Output the [X, Y] coordinate of the center of the cell containing the given text.  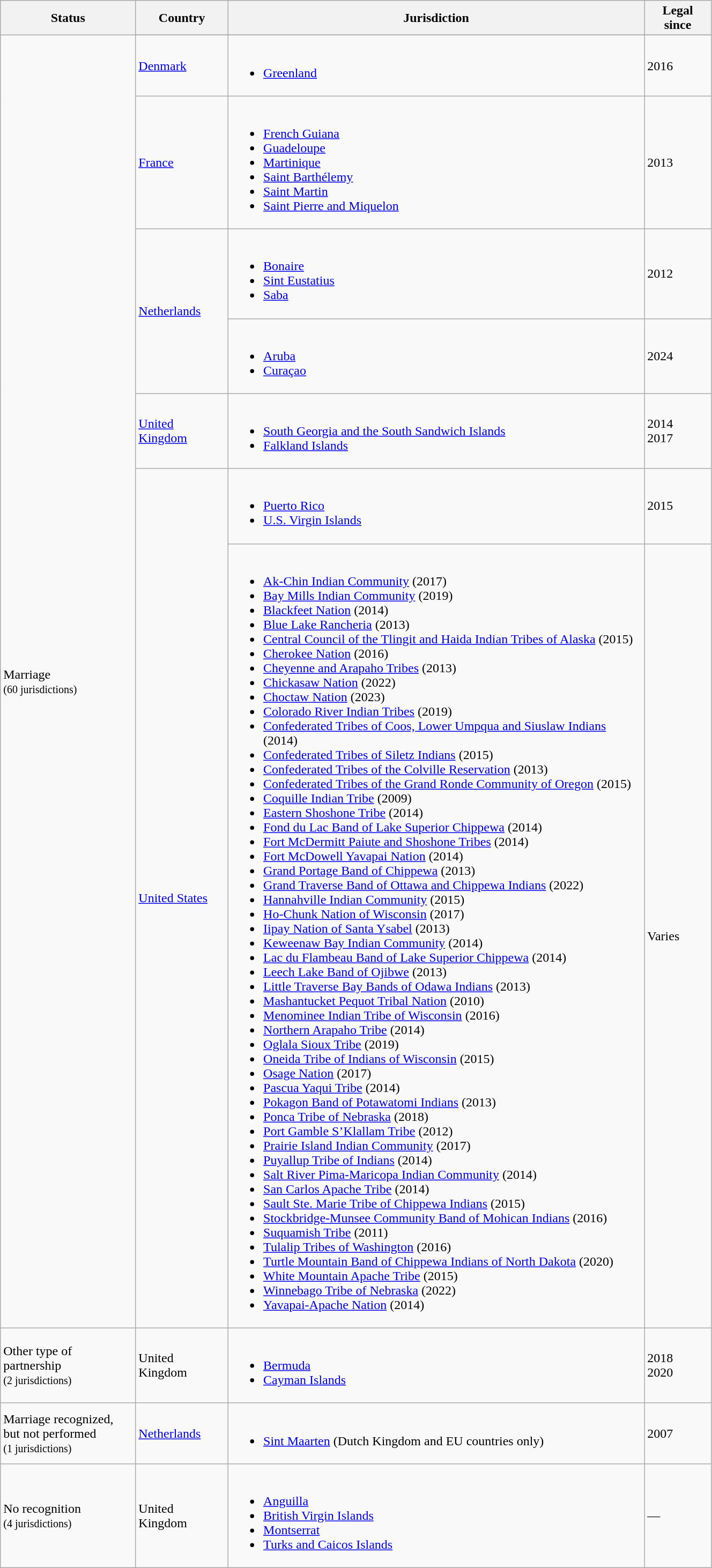
Jurisdiction [436, 18]
Legal since [678, 18]
Marriage recognized, but not performed(1 jurisdictions) [68, 1433]
2024 [678, 356]
United States [182, 898]
Sint Maarten (Dutch Kingdom and EU countries only) [436, 1433]
Aruba Curaçao [436, 356]
20182020 [678, 1365]
Puerto Rico U.S. Virgin Islands [436, 506]
Country [182, 18]
Varies [678, 936]
Marriage(60 jurisdictions) [68, 682]
20142017 [678, 431]
French Guiana Guadeloupe Martinique Saint Barthélemy Saint Martin Saint Pierre and Miquelon [436, 162]
2007 [678, 1433]
Status [68, 18]
South Georgia and the South Sandwich Islands Falkland Islands [436, 431]
No recognition(4 jurisdictions) [68, 1515]
2012 [678, 273]
Bonaire Sint Eustatius Saba [436, 273]
Bermuda Cayman Islands [436, 1365]
— [678, 1515]
France [182, 162]
Denmark [182, 65]
2016 [678, 65]
Anguilla British Virgin Islands Montserrat Turks and Caicos Islands [436, 1515]
Other type of partnership(2 jurisdictions) [68, 1365]
2015 [678, 506]
2013 [678, 162]
Greenland [436, 65]
